Return the (X, Y) coordinate for the center point of the cell that contains the specified text.  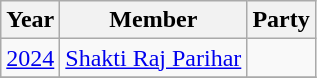
Member (154, 20)
Party (281, 20)
2024 (30, 58)
Year (30, 20)
Shakti Raj Parihar (154, 58)
